Find where the given text appears and provide that cell's center as (X, Y) coordinate. 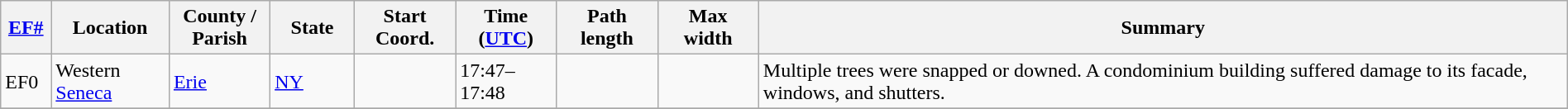
EF# (26, 28)
Western Seneca (111, 81)
Path length (607, 28)
Max width (708, 28)
Start Coord. (404, 28)
Multiple trees were snapped or downed. A condominium building suffered damage to its facade, windows, and shutters. (1163, 81)
Summary (1163, 28)
County / Parish (219, 28)
Location (111, 28)
Erie (219, 81)
NY (313, 81)
EF0 (26, 81)
Time (UTC) (506, 28)
State (313, 28)
17:47–17:48 (506, 81)
